Provide the [X, Y] coordinate of the cell's center where the given text is located.  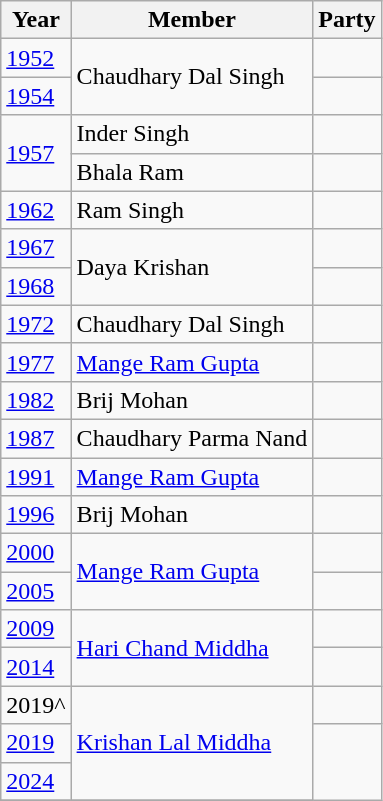
1967 [36, 248]
1996 [36, 515]
1991 [36, 477]
2019^ [36, 705]
2019 [36, 743]
2009 [36, 629]
1952 [36, 58]
Bhala Ram [192, 172]
1954 [36, 96]
1977 [36, 362]
Inder Singh [192, 134]
Krishan Lal Middha [192, 743]
Daya Krishan [192, 267]
1968 [36, 286]
Ram Singh [192, 210]
Chaudhary Parma Nand [192, 438]
Year [36, 20]
2024 [36, 781]
Party [347, 20]
2014 [36, 667]
Member [192, 20]
1972 [36, 324]
2005 [36, 591]
1987 [36, 438]
2000 [36, 553]
1962 [36, 210]
1957 [36, 153]
1982 [36, 400]
Hari Chand Middha [192, 648]
